Determine the [X, Y] coordinate at the center of the cell enclosing the given text.  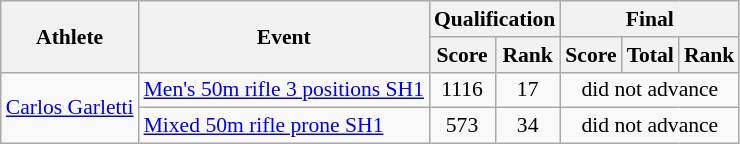
Athlete [70, 36]
Carlos Garletti [70, 108]
Event [284, 36]
Mixed 50m rifle prone SH1 [284, 126]
573 [462, 126]
Qualification [494, 19]
Men's 50m rifle 3 positions SH1 [284, 90]
17 [528, 90]
Total [650, 55]
34 [528, 126]
Final [650, 19]
1116 [462, 90]
